Extract the [x, y] coordinate from the center of the cell holding the provided text.  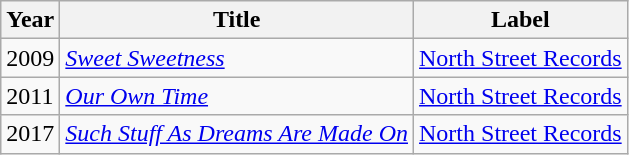
Year [30, 20]
Label [521, 20]
Such Stuff As Dreams Are Made On [237, 134]
2017 [30, 134]
Title [237, 20]
Sweet Sweetness [237, 58]
2009 [30, 58]
2011 [30, 96]
Our Own Time [237, 96]
